Provide the [x, y] coordinate of the cell's center where the given text is located.  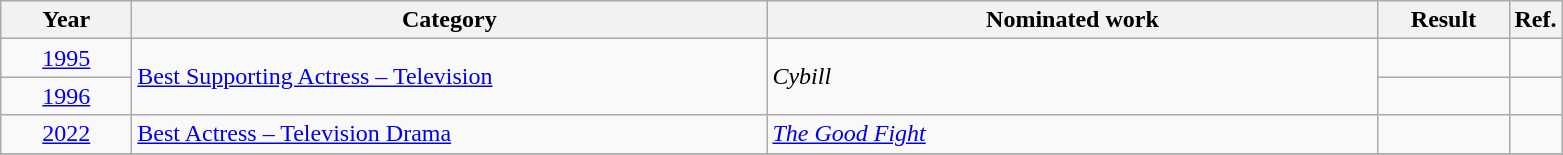
Ref. [1536, 20]
Cybill [1072, 77]
Result [1444, 20]
1996 [66, 96]
1995 [66, 58]
Best Supporting Actress – Television [450, 77]
Nominated work [1072, 20]
The Good Fight [1072, 134]
Category [450, 20]
Best Actress – Television Drama [450, 134]
Year [66, 20]
2022 [66, 134]
